Locate the cell with the specified text and output its (x, y) center coordinate. 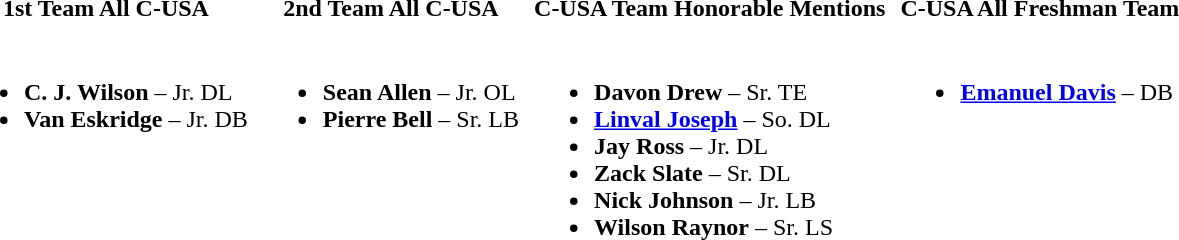
Sean Allen – Jr. OLPierre Bell – Sr. LB (390, 92)
